Scan for the cell matching the given text and deliver its (X, Y) coordinate at center. 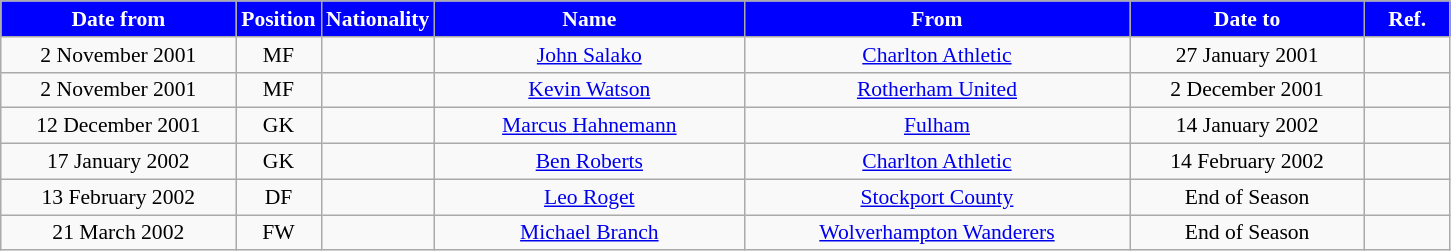
Marcus Hahnemann (589, 126)
13 February 2002 (118, 197)
Fulham (936, 126)
2 December 2001 (1248, 90)
Ref. (1408, 19)
Date to (1248, 19)
FW (278, 233)
Rotherham United (936, 90)
Nationality (378, 19)
Name (589, 19)
14 February 2002 (1248, 162)
Position (278, 19)
12 December 2001 (118, 126)
21 March 2002 (118, 233)
Kevin Watson (589, 90)
From (936, 19)
John Salako (589, 55)
Michael Branch (589, 233)
Ben Roberts (589, 162)
DF (278, 197)
Leo Roget (589, 197)
Wolverhampton Wanderers (936, 233)
27 January 2001 (1248, 55)
14 January 2002 (1248, 126)
Date from (118, 19)
Stockport County (936, 197)
17 January 2002 (118, 162)
